Identify which cell holds the provided text, then report its [X, Y] central coordinate. 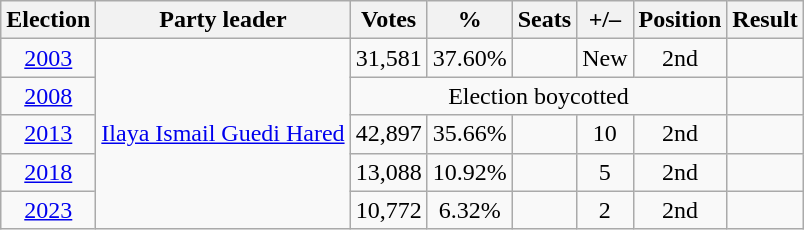
Party leader [223, 20]
37.60% [470, 58]
2013 [48, 134]
2023 [48, 210]
6.32% [470, 210]
2008 [48, 96]
13,088 [388, 172]
35.66% [470, 134]
2018 [48, 172]
2 [605, 210]
5 [605, 172]
2003 [48, 58]
10.92% [470, 172]
New [605, 58]
Seats [544, 20]
Election boycotted [538, 96]
Votes [388, 20]
42,897 [388, 134]
31,581 [388, 58]
10,772 [388, 210]
Position [680, 20]
Election [48, 20]
% [470, 20]
+/– [605, 20]
Ilaya Ismail Guedi Hared [223, 134]
10 [605, 134]
Result [765, 20]
